Determine the [X, Y] coordinate at the center of the cell enclosing the given text.  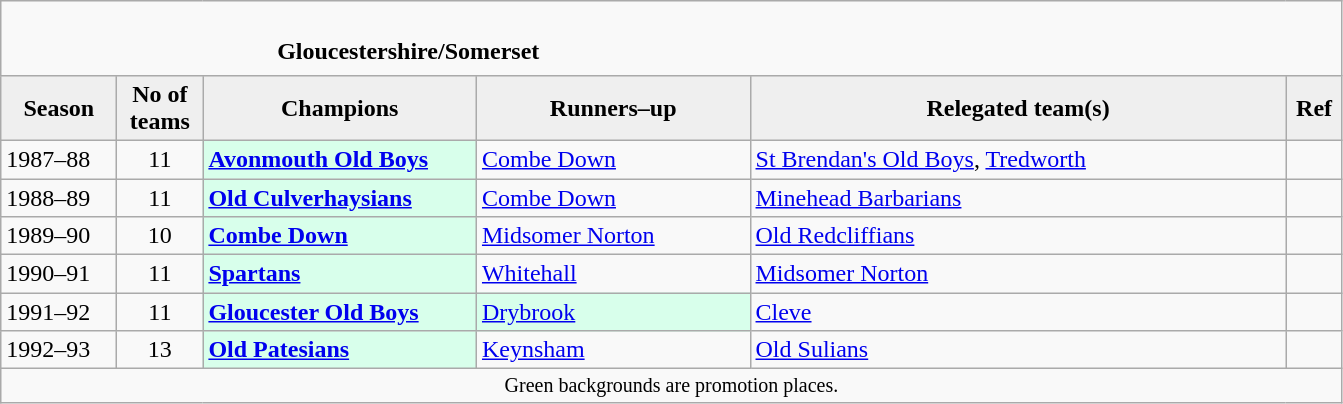
1990–91 [59, 274]
St Brendan's Old Boys, Tredworth [1018, 159]
Relegated team(s) [1018, 108]
Spartans [340, 274]
1989–90 [59, 236]
10 [160, 236]
1987–88 [59, 159]
Old Culverhaysians [340, 197]
Season [59, 108]
Drybrook [613, 312]
Cleve [1018, 312]
1992–93 [59, 350]
Keynsham [613, 350]
Runners–up [613, 108]
Ref [1314, 108]
Old Redcliffians [1018, 236]
13 [160, 350]
Old Patesians [340, 350]
1988–89 [59, 197]
No of teams [160, 108]
Champions [340, 108]
Green backgrounds are promotion places. [672, 386]
Gloucester Old Boys [340, 312]
Old Sulians [1018, 350]
Minehead Barbarians [1018, 197]
Avonmouth Old Boys [340, 159]
Whitehall [613, 274]
1991–92 [59, 312]
